From the cell containing the given text, extract its center point as (x, y) coordinate. 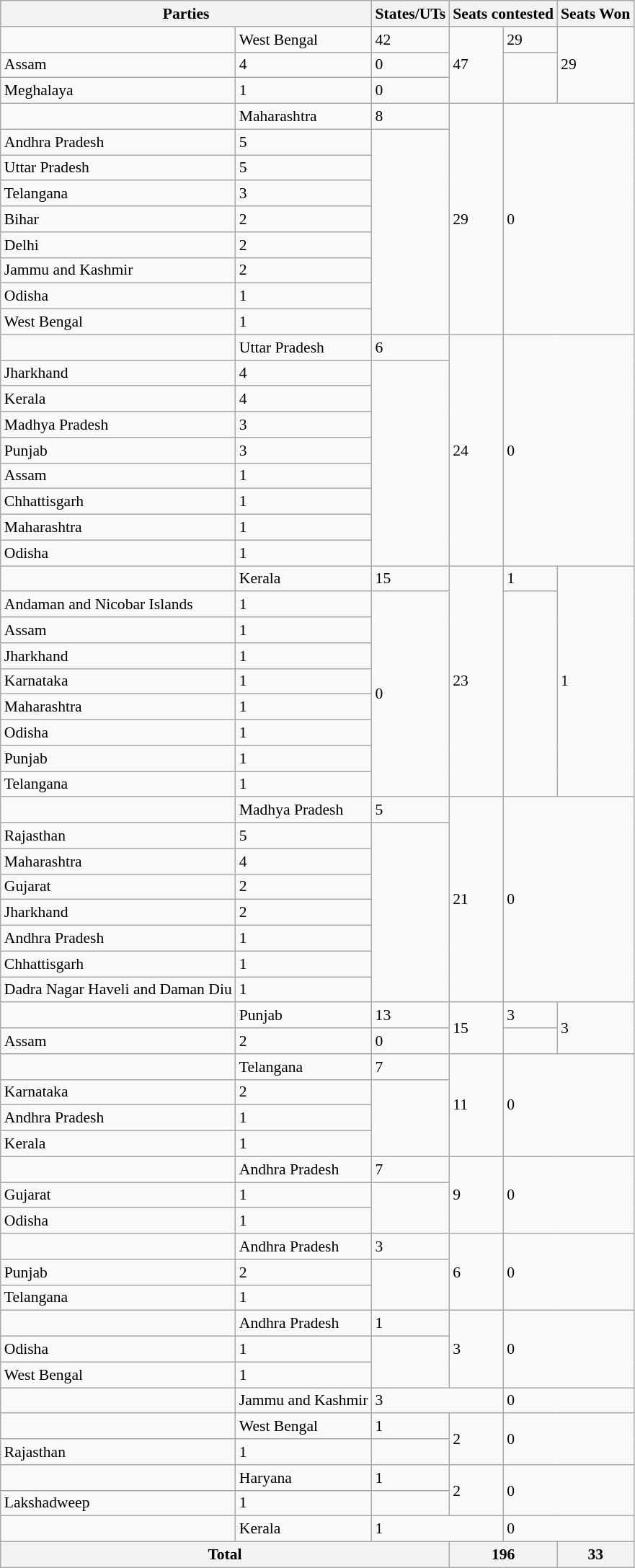
Andaman and Nicobar Islands (118, 605)
8 (411, 117)
24 (476, 450)
Lakshadweep (118, 1503)
Dadra Nagar Haveli and Daman Diu (118, 990)
196 (503, 1555)
Meghalaya (118, 91)
States/UTs (411, 14)
42 (411, 40)
13 (411, 1016)
Seats contested (503, 14)
Total (225, 1555)
33 (595, 1555)
9 (476, 1195)
Bihar (118, 219)
47 (476, 65)
21 (476, 900)
Seats Won (595, 14)
Haryana (304, 1478)
23 (476, 682)
Parties (186, 14)
Delhi (118, 245)
11 (476, 1105)
